For the text-containing cell, return its midpoint in [x, y] coordinate format. 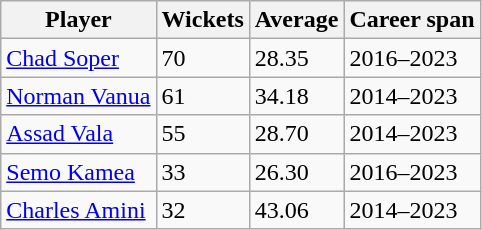
Assad Vala [78, 134]
Norman Vanua [78, 96]
Charles Amini [78, 210]
34.18 [296, 96]
26.30 [296, 172]
55 [202, 134]
Semo Kamea [78, 172]
Average [296, 20]
33 [202, 172]
28.35 [296, 58]
Chad Soper [78, 58]
43.06 [296, 210]
Career span [412, 20]
32 [202, 210]
70 [202, 58]
28.70 [296, 134]
Wickets [202, 20]
Player [78, 20]
61 [202, 96]
